Pinpoint the cell where the given text exists, returning its [X, Y] midpoint coordinate. 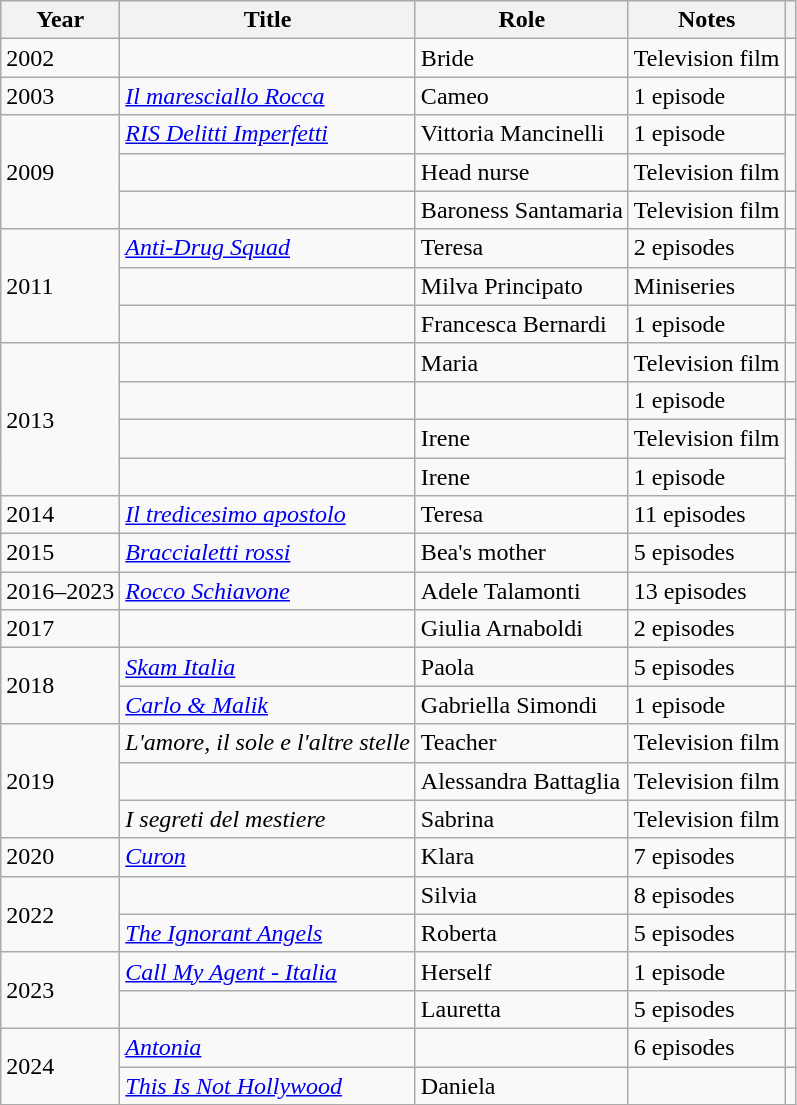
Year [60, 20]
Rocco Schiavone [268, 591]
Carlo & Malik [268, 705]
Head nurse [522, 172]
2022 [60, 914]
Anti-Drug Squad [268, 248]
Alessandra Battaglia [522, 781]
Maria [522, 362]
2009 [60, 172]
13 episodes [706, 591]
Title [268, 20]
Daniela [522, 1085]
6 episodes [706, 1047]
11 episodes [706, 515]
L'amore, il sole e l'altre stelle [268, 743]
Skam Italia [268, 667]
Adele Talamonti [522, 591]
2002 [60, 58]
Roberta [522, 933]
2020 [60, 857]
2016–2023 [60, 591]
Klara [522, 857]
2019 [60, 781]
Miniseries [706, 286]
Teacher [522, 743]
Lauretta [522, 1009]
2014 [60, 515]
Bea's mother [522, 553]
Francesca Bernardi [522, 324]
8 episodes [706, 895]
2013 [60, 419]
Baroness Santamaria [522, 210]
Bride [522, 58]
Il tredicesimo apostolo [268, 515]
Cameo [522, 96]
Silvia [522, 895]
2015 [60, 553]
2003 [60, 96]
Role [522, 20]
2011 [60, 286]
Gabriella Simondi [522, 705]
2017 [60, 629]
Curon [268, 857]
Braccialetti rossi [268, 553]
2018 [60, 686]
Milva Principato [522, 286]
The Ignorant Angels [268, 933]
7 episodes [706, 857]
I segreti del mestiere [268, 819]
This Is Not Hollywood [268, 1085]
Call My Agent - Italia [268, 971]
Sabrina [522, 819]
2023 [60, 990]
Giulia Arnaboldi [522, 629]
Herself [522, 971]
Paola [522, 667]
2024 [60, 1066]
Antonia [268, 1047]
Il maresciallo Rocca [268, 96]
RIS Delitti Imperfetti [268, 134]
Notes [706, 20]
Vittoria Mancinelli [522, 134]
